Find where the given text appears and provide that cell's center as (X, Y) coordinate. 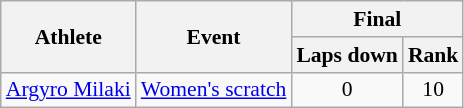
Athlete (68, 36)
10 (434, 90)
Event (214, 36)
Laps down (347, 55)
Final (377, 19)
Women's scratch (214, 90)
0 (347, 90)
Rank (434, 55)
Argyro Milaki (68, 90)
